For the text-containing cell, return its midpoint in [X, Y] coordinate format. 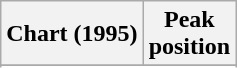
Peakposition [189, 34]
Chart (1995) [72, 34]
